From the cell containing the given text, extract its center point as (X, Y) coordinate. 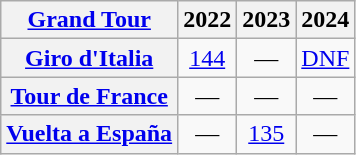
Grand Tour (90, 20)
144 (208, 58)
135 (266, 134)
2022 (208, 20)
DNF (326, 58)
Vuelta a España (90, 134)
Giro d'Italia (90, 58)
2024 (326, 20)
Tour de France (90, 96)
2023 (266, 20)
